Output the (x, y) coordinate of the center of the cell containing the given text.  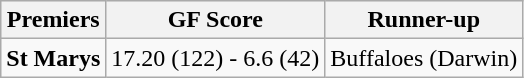
Buffaloes (Darwin) (424, 58)
GF Score (216, 20)
17.20 (122) - 6.6 (42) (216, 58)
Runner-up (424, 20)
St Marys (54, 58)
Premiers (54, 20)
